Identify which cell holds the provided text, then report its [x, y] central coordinate. 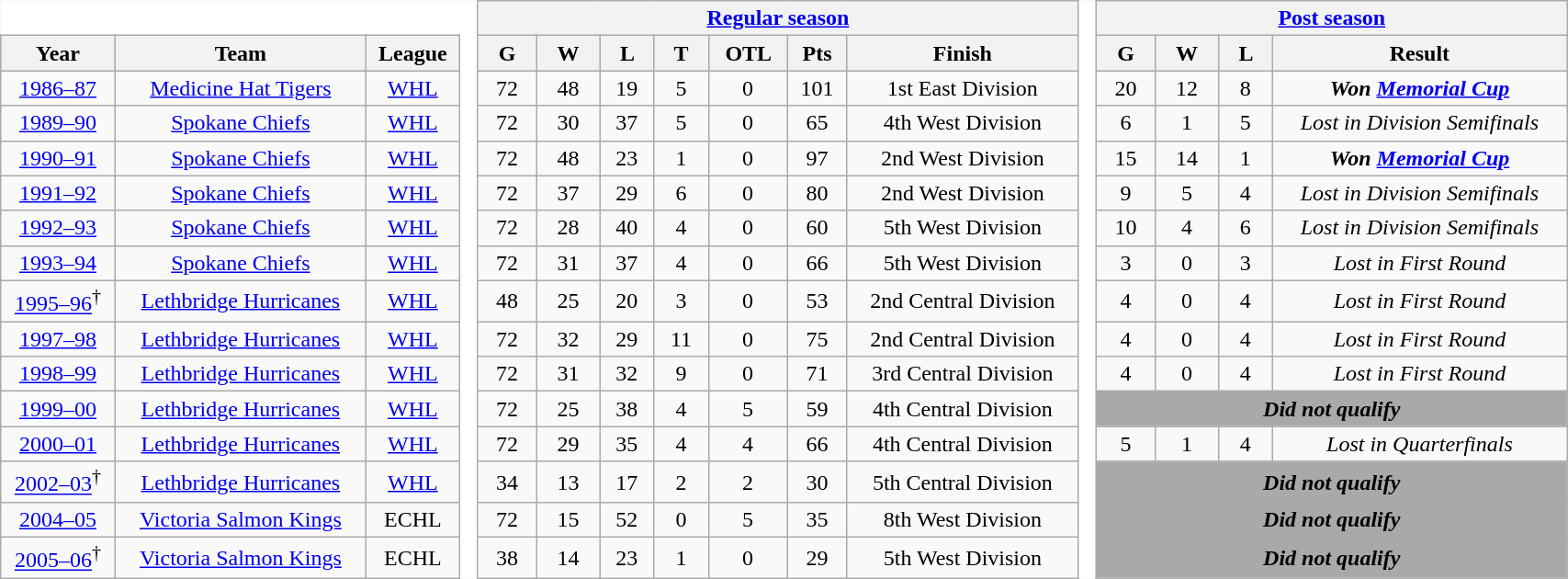
75 [818, 339]
1990–91 [58, 158]
1995–96† [58, 301]
2004–05 [58, 520]
8th West Division [963, 520]
2000–01 [58, 444]
2002–03† [58, 482]
1992–93 [58, 228]
17 [626, 482]
1999–00 [58, 409]
T [682, 53]
71 [818, 374]
Medicine Hat Tigers [241, 88]
Regular season [777, 18]
1998–99 [58, 374]
Year [58, 53]
8 [1246, 88]
52 [626, 520]
40 [626, 228]
5th Central Division [963, 482]
Finish [963, 53]
2005–06† [58, 559]
97 [818, 158]
1st East Division [963, 88]
10 [1126, 228]
OTL [748, 53]
3rd Central Division [963, 374]
13 [568, 482]
Team [241, 53]
59 [818, 409]
28 [568, 228]
19 [626, 88]
11 [682, 339]
1997–98 [58, 339]
Pts [818, 53]
60 [818, 228]
34 [507, 482]
Result [1419, 53]
1991–92 [58, 193]
Post season [1332, 18]
80 [818, 193]
53 [818, 301]
League [413, 53]
1986–87 [58, 88]
101 [818, 88]
1989–90 [58, 123]
4th West Division [963, 123]
Lost in Quarterfinals [1419, 444]
65 [818, 123]
1993–94 [58, 263]
12 [1187, 88]
